Return (x, y) of the center of cell containing provided text 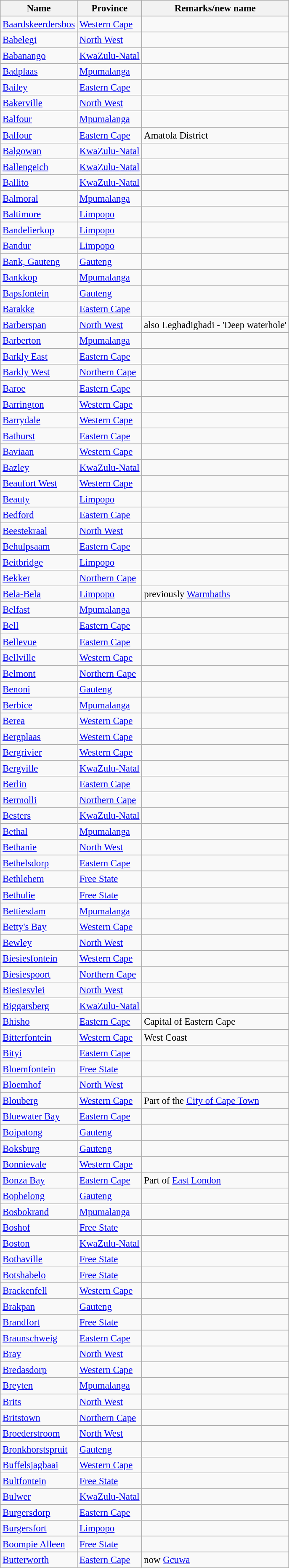
Ballengeich (39, 167)
Boshof (39, 1228)
Barakke (39, 309)
Biesiesfontein (39, 959)
Bitterfontein (39, 1038)
Babelegi (39, 40)
Barberspan (39, 325)
Bekker (39, 578)
Brackenfell (39, 1291)
Balgowan (39, 151)
Butterworth (39, 1560)
Brakpan (39, 1307)
Barkly West (39, 373)
Bellevue (39, 642)
Bloemhof (39, 1085)
Boompie Alleen (39, 1544)
Buffelsjagbaai (39, 1465)
Babanango (39, 56)
Bluewater Bay (39, 1117)
Baltimore (39, 214)
Barrington (39, 404)
Amatola District (215, 135)
Bonnievale (39, 1164)
Bailey (39, 88)
Bank, Gauteng (39, 262)
Bethulie (39, 895)
Biggarsberg (39, 1006)
Bothaville (39, 1259)
Bultfontein (39, 1481)
Bethelsdorp (39, 863)
Bethlehem (39, 879)
Beaufort West (39, 483)
Baroe (39, 388)
Boksburg (39, 1149)
Botshabelo (39, 1275)
Bewley (39, 943)
Braunschweig (39, 1338)
Belmont (39, 673)
Bela-Bela (39, 594)
Name (39, 8)
Brandfort (39, 1322)
Burgersdorp (39, 1512)
previously Warmbaths (215, 594)
Beauty (39, 499)
Bell (39, 626)
Britstown (39, 1418)
Brits (39, 1402)
Bethanie (39, 847)
Bergplaas (39, 737)
Bethal (39, 832)
Barrydale (39, 420)
Bettiesdam (39, 911)
Part of the City of Cape Town (215, 1101)
Breyten (39, 1386)
Betty's Bay (39, 927)
Bazley (39, 467)
Berbice (39, 705)
Bloemfontein (39, 1069)
Berlin (39, 784)
Balmoral (39, 198)
Badplaas (39, 72)
Belfast (39, 610)
Beestekraal (39, 531)
Bermolli (39, 800)
Remarks/new name (215, 8)
Baviaan (39, 452)
Ballito (39, 182)
Besters (39, 816)
Bedford (39, 515)
Bandelierkop (39, 230)
Blouberg (39, 1101)
Berea (39, 721)
Boston (39, 1243)
Bakerville (39, 103)
Bandur (39, 246)
Bray (39, 1354)
Baardskeerdersbos (39, 24)
Bankkop (39, 278)
Broederstroom (39, 1433)
Bathurst (39, 436)
Bityi (39, 1053)
Boipatong (39, 1133)
Barberton (39, 341)
Biesiespoort (39, 974)
West Coast (215, 1038)
now Gcuwa (215, 1560)
Bophelong (39, 1196)
Bonza Bay (39, 1180)
Barkly East (39, 357)
Province (109, 8)
Capital of Eastern Cape (215, 1022)
Bosbokrand (39, 1212)
Bergville (39, 768)
Part of East London (215, 1180)
Bergrivier (39, 753)
Benoni (39, 689)
Bulwer (39, 1497)
Biesiesvlei (39, 990)
Bellville (39, 657)
Bronkhorstspruit (39, 1449)
Beitbridge (39, 563)
also Leghadighadi - 'Deep waterhole' (215, 325)
Bhisho (39, 1022)
Bapsfontein (39, 294)
Behulpsaam (39, 547)
Burgersfort (39, 1528)
Bredasdorp (39, 1370)
